Pinpoint the cell where the given text exists, returning its (x, y) midpoint coordinate. 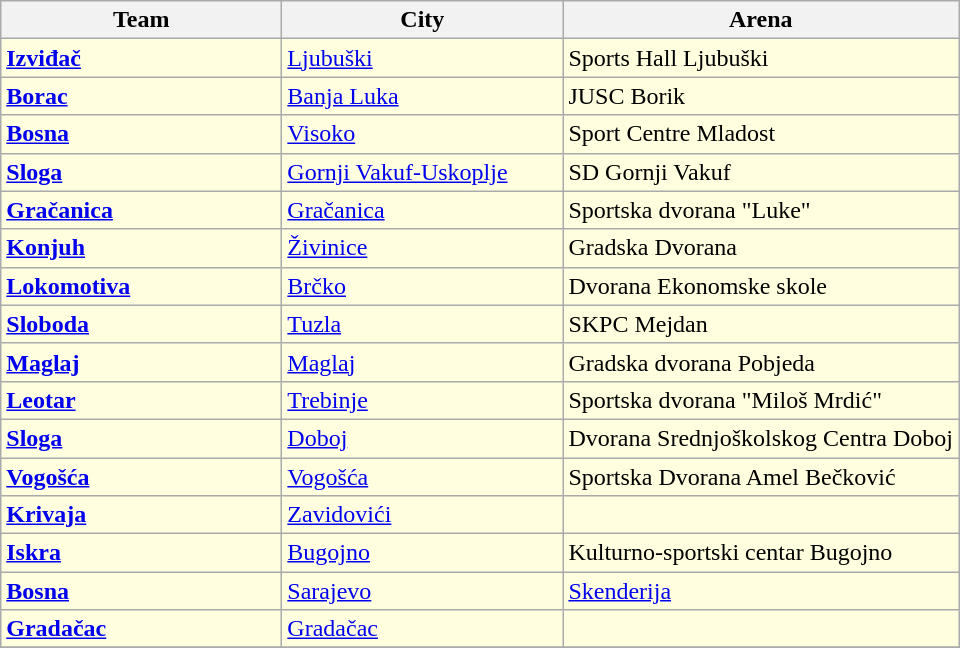
Gradska Dvorana (761, 248)
Ljubuški (422, 58)
Iskra (142, 553)
Borac (142, 96)
Team (142, 20)
City (422, 20)
Sport Centre Mladost (761, 134)
Tuzla (422, 324)
Brčko (422, 286)
Dvorana Ekonomske skole (761, 286)
Visoko (422, 134)
Dvorana Srednjoškolskog Centra Doboj (761, 438)
Kulturno-sportski centar Bugojno (761, 553)
Doboj (422, 438)
Banja Luka (422, 96)
JUSC Borik (761, 96)
Trebinje (422, 400)
Sarajevo (422, 591)
Leotar (142, 400)
Krivaja (142, 515)
SD Gornji Vakuf (761, 172)
Skenderija (761, 591)
Gornji Vakuf-Uskoplje (422, 172)
Sportska dvorana "Miloš Mrdić" (761, 400)
Lokomotiva (142, 286)
Gradska dvorana Pobjeda (761, 362)
Arena (761, 20)
Živinice (422, 248)
Izviđač (142, 58)
Sloboda (142, 324)
Zavidovići (422, 515)
Sportska dvorana "Luke" (761, 210)
Sports Hall Ljubuški (761, 58)
Bugojno (422, 553)
Sportska Dvorana Amel Bečković (761, 477)
Konjuh (142, 248)
SKPC Mejdan (761, 324)
